Identify which cell holds the provided text, then report its (X, Y) central coordinate. 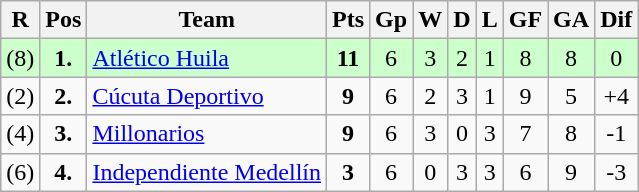
GA (572, 20)
(6) (20, 172)
(4) (20, 134)
1. (64, 58)
(2) (20, 96)
7 (525, 134)
Dif (616, 20)
-3 (616, 172)
R (20, 20)
+4 (616, 96)
5 (572, 96)
D (462, 20)
2. (64, 96)
11 (348, 58)
Team (207, 20)
Cúcuta Deportivo (207, 96)
Independiente Medellín (207, 172)
Pos (64, 20)
-1 (616, 134)
Millonarios (207, 134)
W (430, 20)
4. (64, 172)
L (490, 20)
(8) (20, 58)
Pts (348, 20)
Gp (392, 20)
3. (64, 134)
Atlético Huila (207, 58)
GF (525, 20)
